Find where the given text appears and provide that cell's center as [X, Y] coordinate. 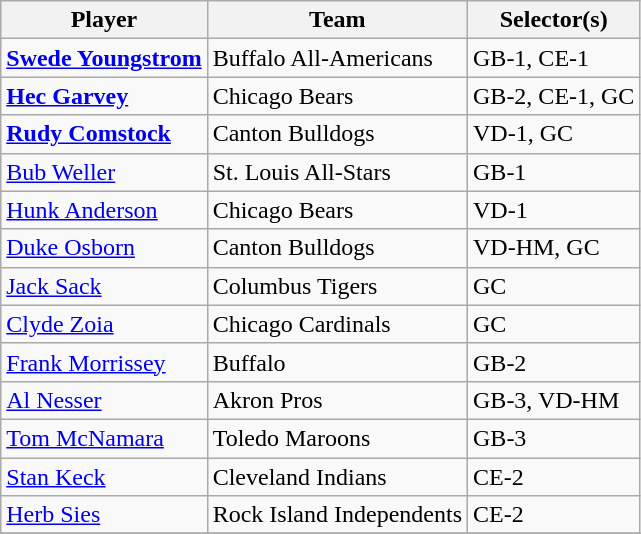
GB-1, CE-1 [554, 58]
Tom McNamara [104, 438]
VD-1, GC [554, 134]
GB-1 [554, 172]
Duke Osborn [104, 248]
GB-2 [554, 362]
Player [104, 20]
Rudy Comstock [104, 134]
GB-2, CE-1, GC [554, 96]
Stan Keck [104, 477]
St. Louis All-Stars [337, 172]
Hec Garvey [104, 96]
Akron Pros [337, 400]
Swede Youngstrom [104, 58]
Selector(s) [554, 20]
Jack Sack [104, 286]
Rock Island Independents [337, 515]
Chicago Cardinals [337, 324]
Hunk Anderson [104, 210]
Buffalo [337, 362]
VD-HM, GC [554, 248]
Clyde Zoia [104, 324]
Buffalo All-Americans [337, 58]
Frank Morrissey [104, 362]
Al Nesser [104, 400]
VD-1 [554, 210]
GB-3 [554, 438]
Bub Weller [104, 172]
GB-3, VD-HM [554, 400]
Cleveland Indians [337, 477]
Team [337, 20]
Toledo Maroons [337, 438]
Columbus Tigers [337, 286]
Herb Sies [104, 515]
